Search for the cell housing the specified text and yield its [X, Y] center coordinate. 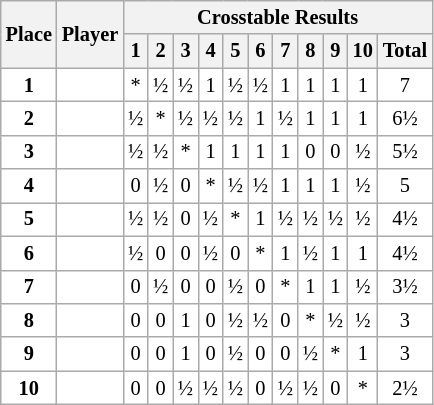
5½ [405, 152]
Player [90, 34]
2½ [405, 388]
3½ [405, 287]
Place [29, 34]
Crosstable Results [278, 17]
6½ [405, 118]
Total [405, 51]
